Determine the [X, Y] coordinate at the center of the cell enclosing the given text.  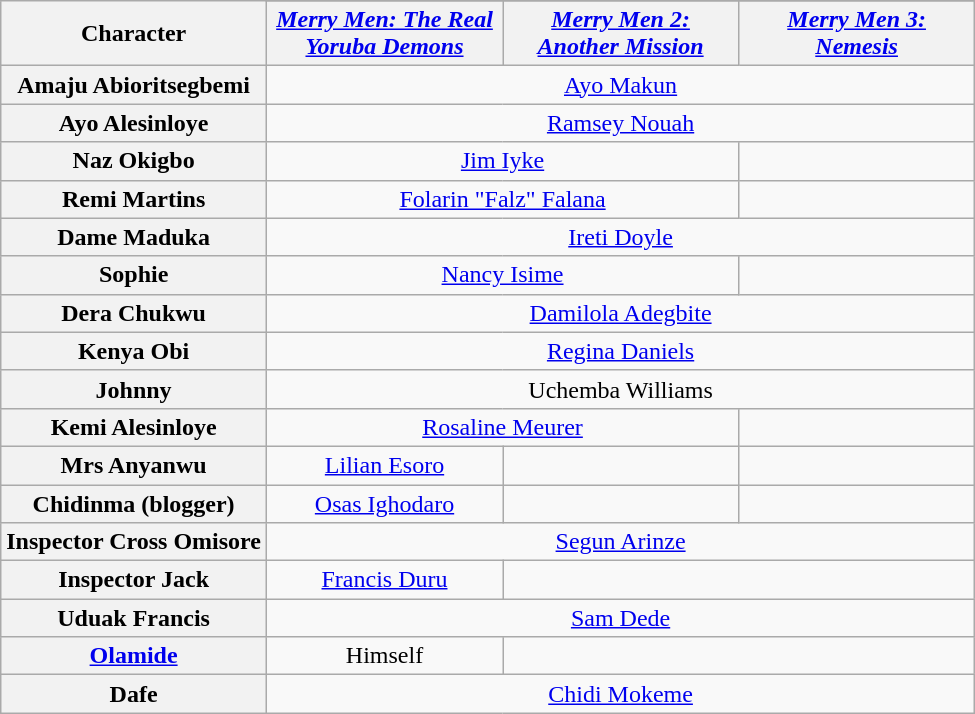
Dafe [134, 694]
Amaju Abioritsegbemi [134, 85]
Uchemba Williams [620, 389]
Chidi Mokeme [620, 694]
Segun Arinze [620, 542]
Kemi Alesinloye [134, 427]
Osas Ighodaro [384, 503]
Jim Iyke [502, 161]
Lilian Esoro [384, 465]
Chidinma (blogger) [134, 503]
Ramsey Nouah [620, 123]
Olamide [134, 656]
Uduak Francis [134, 618]
Ireti Doyle [620, 237]
Naz Okigbo [134, 161]
Sophie [134, 275]
Johnny [134, 389]
Himself [384, 656]
Dera Chukwu [134, 313]
Inspector Cross Omisore [134, 542]
Merry Men 2: Another Mission [621, 34]
Rosaline Meurer [502, 427]
Nancy Isime [502, 275]
Remi Martins [134, 199]
Dame Maduka [134, 237]
Ayo Alesinloye [134, 123]
Kenya Obi [134, 351]
Francis Duru [384, 580]
Mrs Anyanwu [134, 465]
Merry Men: The Real Yoruba Demons [384, 34]
Merry Men 3: Nemesis [857, 34]
Sam Dede [620, 618]
Folarin "Falz" Falana [502, 199]
Character [134, 34]
Inspector Jack [134, 580]
Ayo Makun [620, 85]
Damilola Adegbite [620, 313]
Regina Daniels [620, 351]
